Identify which cell holds the provided text, then report its (x, y) central coordinate. 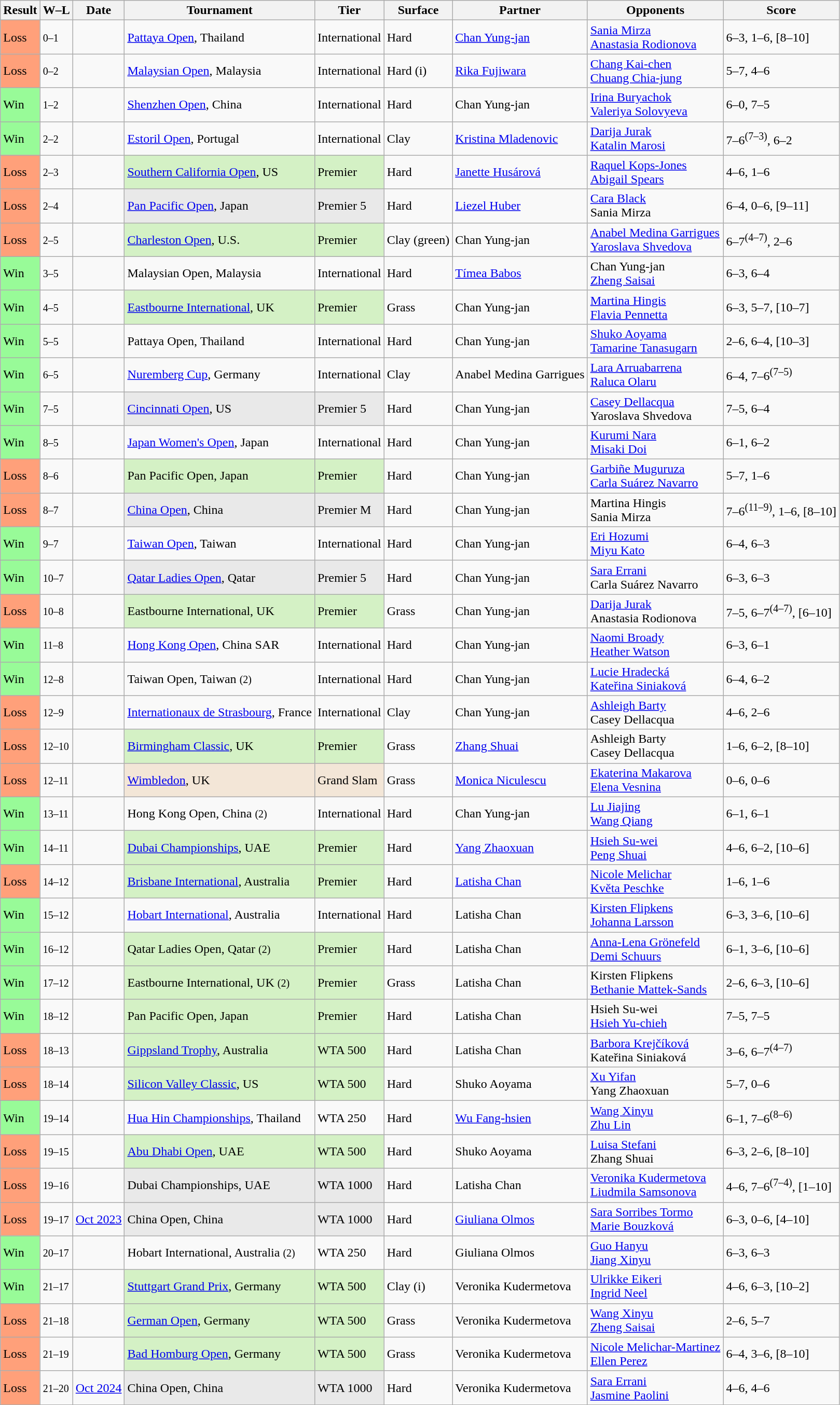
Qatar Ladies Open, Qatar (220, 577)
6–4, 7–6(7–5) (781, 375)
6–1, 6–1 (781, 814)
Wimbledon, UK (220, 780)
3–6, 6–7(4–7) (781, 1051)
Stuttgart Grand Prix, Germany (220, 1286)
6–7(4–7), 2–6 (781, 240)
Martina Hingis Flavia Pennetta (655, 307)
Liezel Huber (520, 206)
14–12 (56, 881)
17–12 (56, 983)
6–5 (56, 375)
Hard (i) (418, 71)
Estoril Open, Portugal (220, 138)
5–7, 4–6 (781, 71)
Lara Arruabarrena Raluca Olaru (655, 375)
8–7 (56, 510)
21–18 (56, 1320)
Hua Hin Championships, Thailand (220, 1118)
Anna-Lena Grönefeld Demi Schuurs (655, 949)
0–2 (56, 71)
6–4, 0–6, [9–11] (781, 206)
6–3, 3–6, [10–6] (781, 915)
Brisbane International, Australia (220, 881)
Irina Buryachok Valeriya Solovyeva (655, 105)
Wang Xinyu Zhu Lin (655, 1118)
Tímea Babos (520, 273)
Charleston Open, U.S. (220, 240)
18–14 (56, 1084)
20–17 (56, 1253)
1–2 (56, 105)
Darija Jurak Katalin Marosi (655, 138)
Sara Errani Carla Suárez Navarro (655, 577)
Silicon Valley Classic, US (220, 1084)
Cara Black Sania Mirza (655, 206)
Chang Kai-chen Chuang Chia-jung (655, 71)
1–6, 1–6 (781, 881)
19–16 (56, 1185)
Result (20, 10)
6–0, 7–5 (781, 105)
6–4, 6–3 (781, 544)
8–5 (56, 442)
6–4, 6–2 (781, 679)
Casey Dellacqua Yaroslava Shvedova (655, 408)
7–6(11–9), 1–6, [8–10] (781, 510)
0–1 (56, 37)
4–6, 7–6(7–4), [1–10] (781, 1185)
Luisa Stefani Zhang Shuai (655, 1151)
Garbiñe Muguruza Carla Suárez Navarro (655, 476)
7–5 (56, 408)
13–11 (56, 814)
21–20 (56, 1388)
Xu Yifan Yang Zhaoxuan (655, 1084)
7–6(7–3), 6–2 (781, 138)
Lucie Hradecká Kateřina Siniaková (655, 679)
6–3, 6–4 (781, 273)
19–14 (56, 1118)
Clay (green) (418, 240)
6–1, 6–2 (781, 442)
Hsieh Su-wei Hsieh Yu-chieh (655, 1016)
12–8 (56, 679)
11–8 (56, 645)
4–6, 6–2, [10–6] (781, 847)
Hong Kong Open, China SAR (220, 645)
21–17 (56, 1286)
Premier M (349, 510)
1–6, 6–2, [8–10] (781, 746)
Cincinnati Open, US (220, 408)
Grand Slam (349, 780)
6–1, 7–6(8–6) (781, 1118)
Qatar Ladies Open, Qatar (2) (220, 949)
6–3, 0–6, [4–10] (781, 1219)
16–12 (56, 949)
18–13 (56, 1051)
Nicole Melichar-Martinez Ellen Perez (655, 1354)
Clay (i) (418, 1286)
Nuremberg Cup, Germany (220, 375)
6–3, 6–1 (781, 645)
Martina Hingis Sania Mirza (655, 510)
5–7, 1–6 (781, 476)
Barbora Krejčíková Kateřina Siniaková (655, 1051)
2–6, 6–4, [10–3] (781, 340)
Opponents (655, 10)
Monica Niculescu (520, 780)
Anabel Medina Garrigues Yaroslava Shvedova (655, 240)
Abu Dhabi Open, UAE (220, 1151)
Hsieh Su-wei Peng Shuai (655, 847)
Lu Jiajing Wang Qiang (655, 814)
Internationaux de Strasbourg, France (220, 712)
4–6, 1–6 (781, 172)
Veronika Kudermetova Liudmila Samsonova (655, 1185)
Kirsten Flipkens Bethanie Mattek-Sands (655, 983)
Bad Homburg Open, Germany (220, 1354)
Sara Sorribes Tormo Marie Bouzková (655, 1219)
Partner (520, 10)
Guo Hanyu Jiang Xinyu (655, 1253)
2–3 (56, 172)
German Open, Germany (220, 1320)
Kristina Mladenovic (520, 138)
6–1, 3–6, [10–6] (781, 949)
Sara Errani Jasmine Paolini (655, 1388)
2–6, 5–7 (781, 1320)
Wang Xinyu Zheng Saisai (655, 1320)
4–5 (56, 307)
2–4 (56, 206)
Oct 2024 (99, 1388)
6–3, 1–6, [8–10] (781, 37)
Sania Mirza Anastasia Rodionova (655, 37)
4–6, 2–6 (781, 712)
10–7 (56, 577)
Japan Women's Open, Japan (220, 442)
6–3, 5–7, [10–7] (781, 307)
Eri Hozumi Miyu Kato (655, 544)
Chan Yung-jan Zheng Saisai (655, 273)
4–6, 4–6 (781, 1388)
Kirsten Flipkens Johanna Larsson (655, 915)
Ulrikke Eikeri Ingrid Neel (655, 1286)
Nicole Melichar Květa Peschke (655, 881)
Hobart International, Australia (220, 915)
Wu Fang-hsien (520, 1118)
12–9 (56, 712)
Birmingham Classic, UK (220, 746)
Raquel Kops-Jones Abigail Spears (655, 172)
Anabel Medina Garrigues (520, 375)
6–3, 2–6, [8–10] (781, 1151)
Taiwan Open, Taiwan (220, 544)
12–11 (56, 780)
5–5 (56, 340)
8–6 (56, 476)
7–5, 7–5 (781, 1016)
Tier (349, 10)
Shuko Aoyama Tamarine Tanasugarn (655, 340)
7–5, 6–4 (781, 408)
Score (781, 10)
14–11 (56, 847)
Surface (418, 10)
Zhang Shuai (520, 746)
Yang Zhaoxuan (520, 847)
Kurumi Nara Misaki Doi (655, 442)
Ekaterina Makarova Elena Vesnina (655, 780)
19–15 (56, 1151)
Hong Kong Open, China (2) (220, 814)
3–5 (56, 273)
21–19 (56, 1354)
W–L (56, 10)
10–8 (56, 611)
Southern California Open, US (220, 172)
15–12 (56, 915)
6–4, 3–6, [8–10] (781, 1354)
7–5, 6–7(4–7), [6–10] (781, 611)
19–17 (56, 1219)
12–10 (56, 746)
4–6, 6–3, [10–2] (781, 1286)
Tournament (220, 10)
0–6, 0–6 (781, 780)
2–2 (56, 138)
Date (99, 10)
5–7, 0–6 (781, 1084)
Darija Jurak Anastasia Rodionova (655, 611)
Eastbourne International, UK (2) (220, 983)
Janette Husárová (520, 172)
2–5 (56, 240)
Taiwan Open, Taiwan (2) (220, 679)
9–7 (56, 544)
Shenzhen Open, China (220, 105)
Hobart International, Australia (2) (220, 1253)
18–12 (56, 1016)
Gippsland Trophy, Australia (220, 1051)
Oct 2023 (99, 1219)
Naomi Broady Heather Watson (655, 645)
2–6, 6–3, [10–6] (781, 983)
Rika Fujiwara (520, 71)
